Pinpoint the cell where the given text exists, returning its (X, Y) midpoint coordinate. 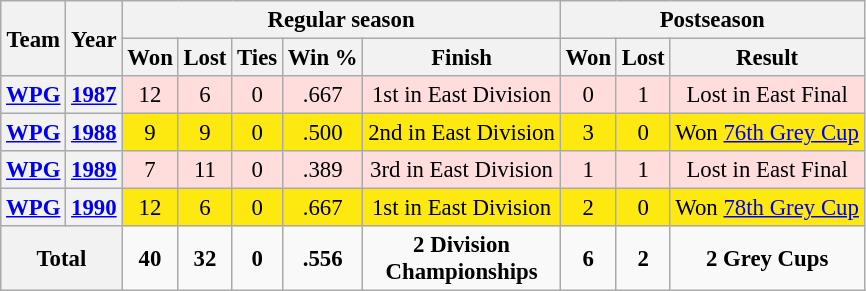
3rd in East Division (462, 170)
2 DivisionChampionships (462, 258)
1988 (94, 133)
3 (588, 133)
.500 (322, 133)
Team (34, 38)
Ties (258, 58)
Won 78th Grey Cup (767, 208)
40 (150, 258)
1990 (94, 208)
Postseason (712, 20)
2nd in East Division (462, 133)
Year (94, 38)
Win % (322, 58)
11 (205, 170)
7 (150, 170)
32 (205, 258)
.556 (322, 258)
Total (62, 258)
Result (767, 58)
Regular season (341, 20)
Finish (462, 58)
1989 (94, 170)
1987 (94, 95)
.389 (322, 170)
Won 76th Grey Cup (767, 133)
2 Grey Cups (767, 258)
